Provide the [x, y] coordinate of the cell's center where the given text is located.  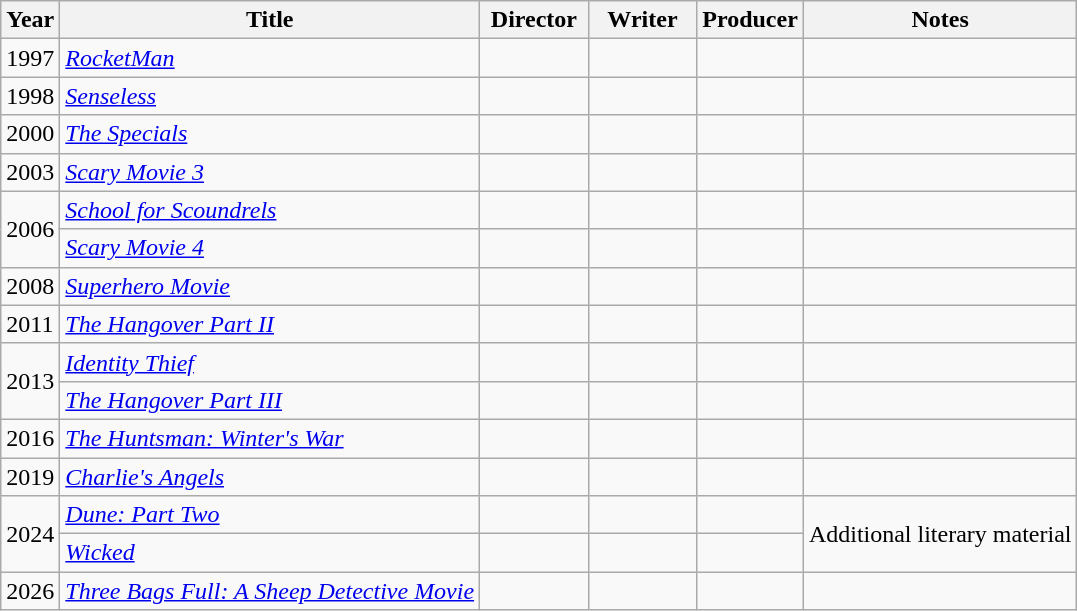
Charlie's Angels [270, 477]
2000 [30, 134]
2016 [30, 438]
Scary Movie 4 [270, 248]
Superhero Movie [270, 286]
The Huntsman: Winter's War [270, 438]
Director [534, 20]
1997 [30, 58]
Scary Movie 3 [270, 172]
Notes [940, 20]
2013 [30, 381]
School for Scoundrels [270, 210]
Senseless [270, 96]
Additional literary material [940, 534]
Producer [750, 20]
Dune: Part Two [270, 515]
2024 [30, 534]
The Hangover Part II [270, 324]
Year [30, 20]
RocketMan [270, 58]
2026 [30, 591]
Writer [642, 20]
The Specials [270, 134]
2019 [30, 477]
Wicked [270, 553]
2008 [30, 286]
Three Bags Full: A Sheep Detective Movie [270, 591]
2003 [30, 172]
Title [270, 20]
1998 [30, 96]
2011 [30, 324]
2006 [30, 229]
Identity Thief [270, 362]
The Hangover Part III [270, 400]
